Detect which cell encompasses the target text, then output its (X, Y) center coordinate. 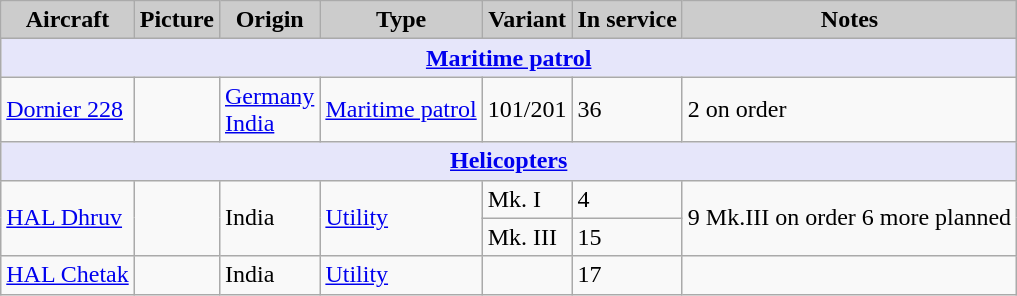
9 Mk.III on order 6 more planned (849, 218)
2 on order (849, 110)
Aircraft (68, 20)
GermanyIndia (269, 110)
4 (627, 199)
HAL Dhruv (68, 218)
In service (627, 20)
Picture (176, 20)
36 (627, 110)
Variant (527, 20)
15 (627, 237)
101/201 (527, 110)
HAL Chetak (68, 275)
Mk. III (527, 237)
Type (401, 20)
Origin (269, 20)
Mk. I (527, 199)
Dornier 228 (68, 110)
Notes (849, 20)
Helicopters (509, 161)
17 (627, 275)
